From the cell containing the given text, extract its center point as [x, y] coordinate. 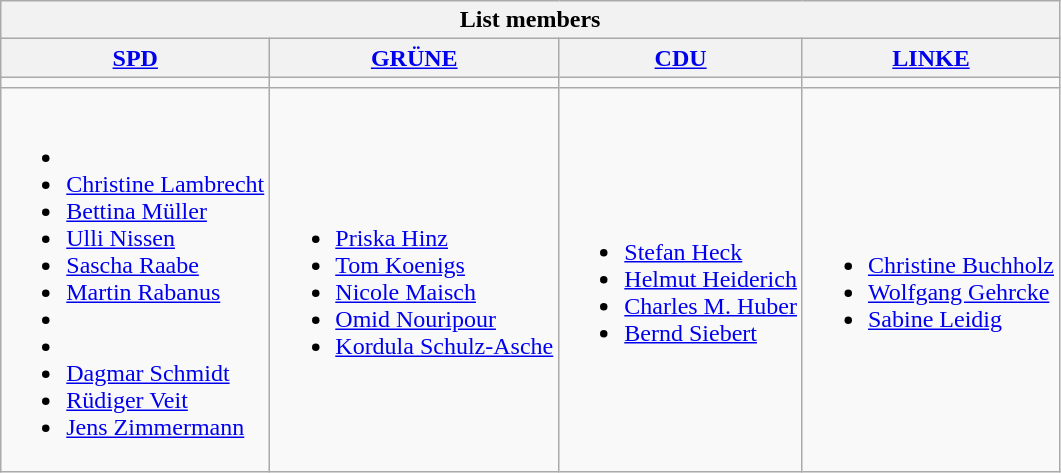
Stefan HeckHelmut HeiderichCharles M. HuberBernd Siebert [681, 280]
GRÜNE [414, 58]
SPD [136, 58]
Priska HinzTom KoenigsNicole MaischOmid NouripourKordula Schulz-Asche [414, 280]
Christine LambrechtBettina MüllerUlli NissenSascha RaabeMartin RabanusDagmar SchmidtRüdiger VeitJens Zimmermann [136, 280]
LINKE [930, 58]
Christine BuchholzWolfgang GehrckeSabine Leidig [930, 280]
CDU [681, 58]
List members [530, 20]
